Determine the (x, y) coordinate at the center of the cell enclosing the given text.  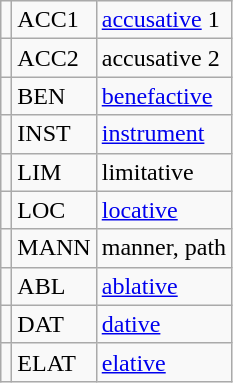
accusative 2 (164, 58)
elative (164, 362)
LIM (54, 172)
ACC2 (54, 58)
accusative 1 (164, 20)
dative (164, 324)
LOC (54, 210)
INST (54, 134)
ablative (164, 286)
manner, path (164, 248)
BEN (54, 96)
ACC1 (54, 20)
DAT (54, 324)
ABL (54, 286)
ELAT (54, 362)
benefactive (164, 96)
MANN (54, 248)
locative (164, 210)
limitative (164, 172)
instrument (164, 134)
